Return the [X, Y] coordinate for the center point of the cell that contains the specified text.  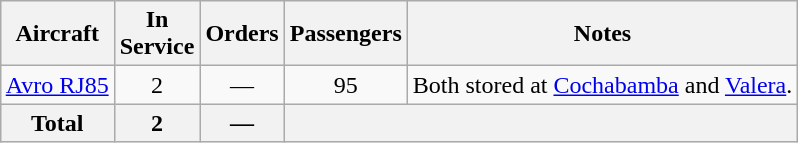
Orders [242, 34]
Aircraft [57, 34]
Passengers [346, 34]
Avro RJ85 [57, 85]
Both stored at Cochabamba and Valera. [602, 85]
In Service [157, 34]
Notes [602, 34]
95 [346, 85]
Total [57, 123]
